Find where the given text appears and provide that cell's center as [x, y] coordinate. 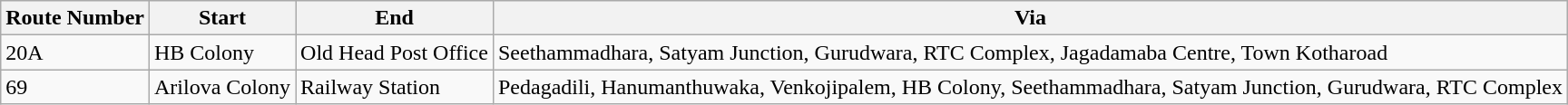
Arilova Colony [221, 87]
End [395, 18]
Seethammadhara, Satyam Junction, Gurudwara, RTC Complex, Jagadamaba Centre, Town Kotharoad [1030, 52]
Via [1030, 18]
HB Colony [221, 52]
Old Head Post Office [395, 52]
20A [75, 52]
Start [221, 18]
Railway Station [395, 87]
Route Number [75, 18]
Pedagadili, Hanumanthuwaka, Venkojipalem, HB Colony, Seethammadhara, Satyam Junction, Gurudwara, RTC Complex [1030, 87]
69 [75, 87]
